From the cell containing the given text, extract its center point as (X, Y) coordinate. 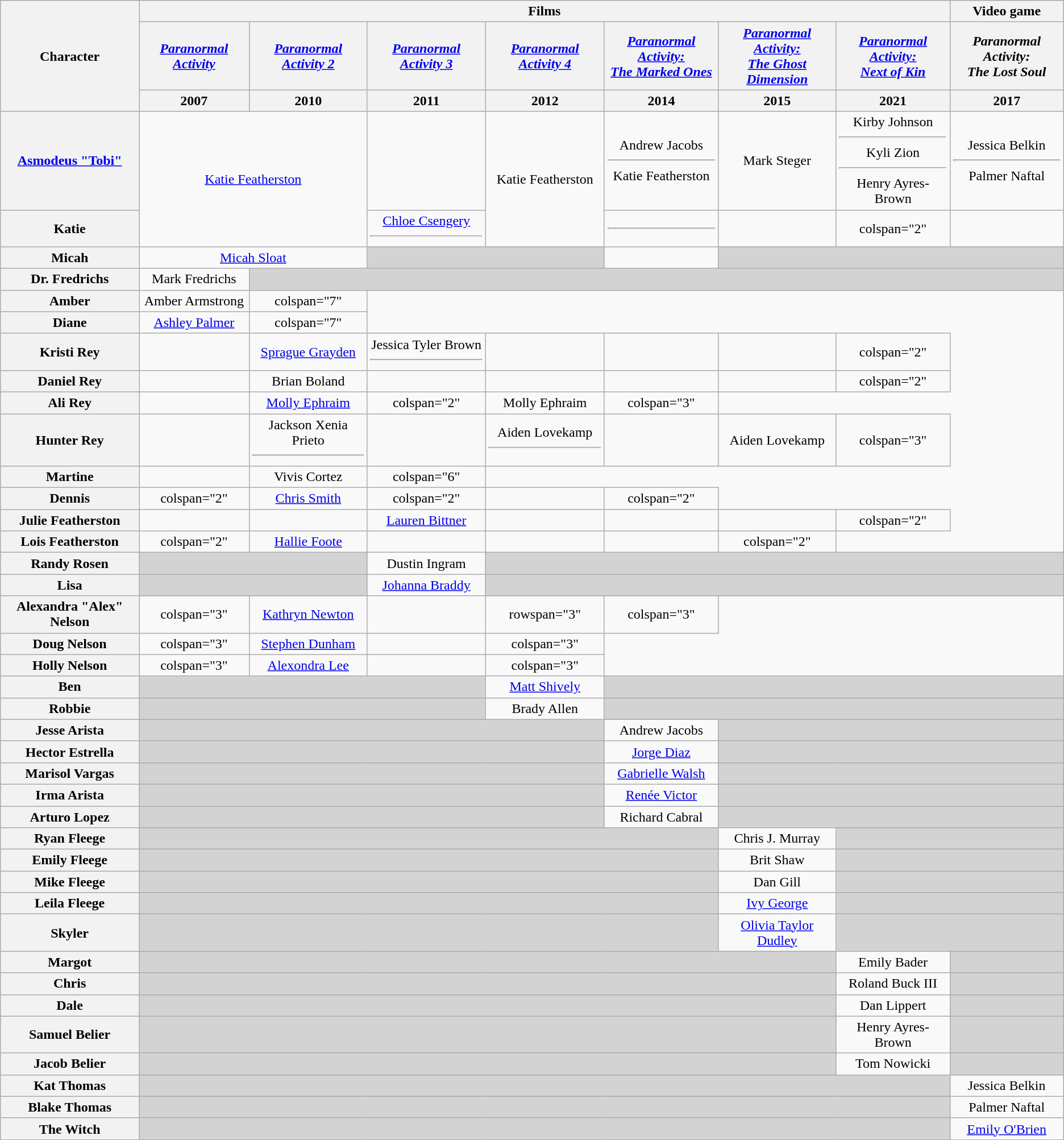
Amber (70, 301)
Olivia Taylor Dudley (777, 932)
Samuel Belier (70, 1035)
colspan="6" (426, 477)
Gabrielle Walsh (661, 773)
Tom Nowicki (893, 1064)
Roland Buck III (893, 984)
Chris J. Murray (777, 839)
Emily Fleege (70, 860)
Johanna Braddy (426, 585)
Brady Allen (545, 708)
Doug Nelson (70, 644)
2021 (893, 101)
Richard Cabral (661, 817)
Ben (70, 687)
Paranormal Activity:The Marked Ones (661, 56)
Dennis (70, 499)
Ivy George (777, 903)
2014 (661, 101)
Andrew Jacobs (661, 730)
Jessica Belkin (1007, 1085)
Brit Shaw (777, 860)
The Witch (70, 1129)
Micah (70, 258)
Matt Shively (545, 687)
Leila Fleege (70, 903)
Stephen Dunham (308, 644)
Martine (70, 477)
Asmodeus "Tobi" (70, 160)
Paranormal Activity:The Lost Soul (1007, 56)
Kat Thomas (70, 1085)
Vivis Cortez (308, 477)
Lois Featherston (70, 542)
Jesse Arista (70, 730)
Julie Featherston (70, 520)
2010 (308, 101)
Arturo Lopez (70, 817)
2007 (194, 101)
Emily Bader (893, 962)
Paranormal Activity 4 (545, 56)
Lauren Bittner (426, 520)
Paranormal Activity (194, 56)
Dan Gill (777, 882)
Irma Arista (70, 795)
Ashley Palmer (194, 322)
Ryan Fleege (70, 839)
Paranormal Activity:Next of Kin (893, 56)
Holly Nelson (70, 665)
Dr. Fredrichs (70, 279)
Brian Boland (308, 381)
Robbie (70, 708)
Dale (70, 1005)
Alexondra Lee (308, 665)
Diane (70, 322)
Jackson Xenia Prieto (308, 440)
Blake Thomas (70, 1107)
Films (545, 11)
Henry Ayres-Brown (893, 1035)
Character (70, 56)
Andrew JacobsKatie Featherston (661, 160)
rowspan="3" (545, 614)
Video game (1007, 11)
Paranormal Activity 3 (426, 56)
Jorge Diaz (661, 752)
Randy Rosen (70, 563)
Hector Estrella (70, 752)
Jessica BelkinPalmer Naftal (1007, 160)
Skyler (70, 932)
Margot (70, 962)
Chris (70, 984)
Mark Steger (777, 160)
Ali Rey (70, 403)
Hunter Rey (70, 440)
Micah Sloat (253, 258)
Amber Armstrong (194, 301)
2011 (426, 101)
Marisol Vargas (70, 773)
Alexandra "Alex" Nelson (70, 614)
Hallie Foote (308, 542)
Daniel Rey (70, 381)
Dan Lippert (893, 1005)
Chloe Csengery (426, 229)
2012 (545, 101)
Sprague Grayden (308, 351)
Palmer Naftal (1007, 1107)
Paranormal Activity:The Ghost Dimension (777, 56)
Mark Fredrichs (194, 279)
Renée Victor (661, 795)
Lisa (70, 585)
2015 (777, 101)
Mike Fleege (70, 882)
Jacob Belier (70, 1064)
Kirby JohnsonKyli ZionHenry Ayres-Brown (893, 160)
Kristi Rey (70, 351)
Katie (70, 229)
Kathryn Newton (308, 614)
2017 (1007, 101)
Emily O'Brien (1007, 1129)
Chris Smith (308, 499)
Paranormal Activity 2 (308, 56)
Dustin Ingram (426, 563)
Jessica Tyler Brown (426, 351)
